Capture the cell that displays the provided text and extract its [X, Y] central coordinate. 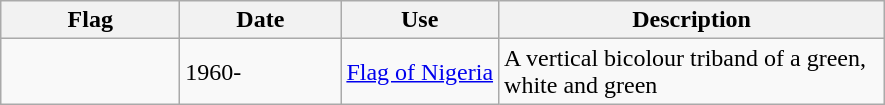
A vertical bicolour triband of a green, white and green [692, 72]
Flag [90, 20]
Date [260, 20]
Use [420, 20]
1960- [260, 72]
Description [692, 20]
Flag of Nigeria [420, 72]
